Detect which cell encompasses the target text, then output its (X, Y) center coordinate. 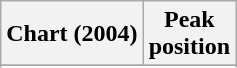
Chart (2004) (72, 34)
Peakposition (189, 34)
